Detect which cell encompasses the target text, then output its (x, y) center coordinate. 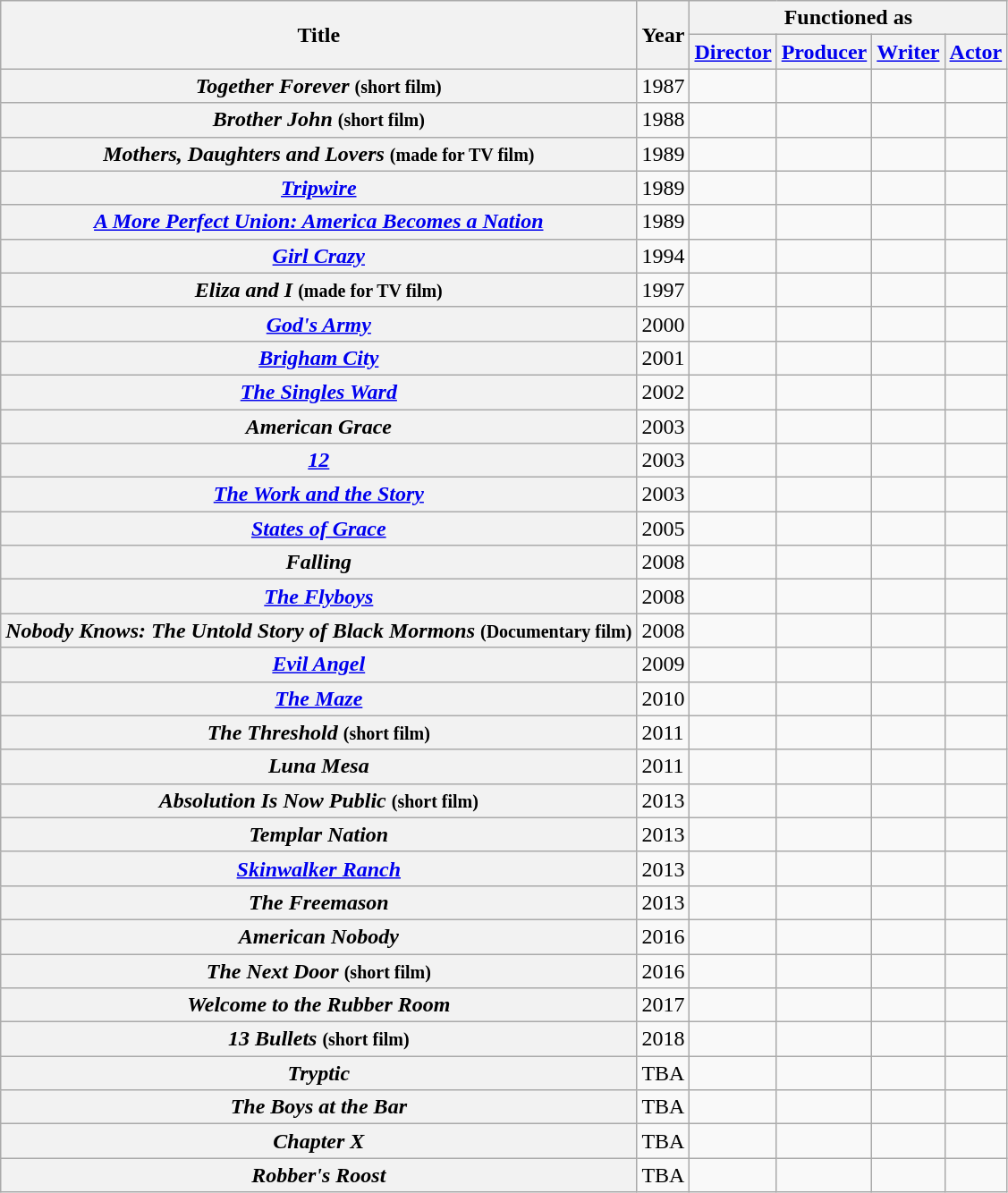
1994 (664, 256)
Year (664, 35)
The Singles Ward (318, 392)
Absolution Is Now Public (short film) (318, 800)
Title (318, 35)
2018 (664, 1039)
Falling (318, 563)
Eliza and I (made for TV film) (318, 290)
2017 (664, 1005)
Robber's Roost (318, 1175)
12 (318, 461)
Actor (976, 52)
Chapter X (318, 1141)
Nobody Knows: The Untold Story of Black Mormons (Documentary film) (318, 630)
Director (733, 52)
God's Army (318, 324)
2009 (664, 664)
Girl Crazy (318, 256)
13 Bullets (short film) (318, 1039)
Evil Angel (318, 664)
The Next Door (short film) (318, 970)
1988 (664, 120)
Together Forever (short film) (318, 86)
American Grace (318, 427)
1987 (664, 86)
Functioned as (848, 18)
Skinwalker Ranch (318, 868)
A More Perfect Union: America Becomes a Nation (318, 222)
Brigham City (318, 358)
2002 (664, 392)
The Flyboys (318, 596)
American Nobody (318, 936)
2010 (664, 698)
Mothers, Daughters and Lovers (made for TV film) (318, 154)
Welcome to the Rubber Room (318, 1005)
The Maze (318, 698)
2005 (664, 529)
Tripwire (318, 188)
The Work and the Story (318, 495)
Tryptic (318, 1073)
The Threshold (short film) (318, 732)
States of Grace (318, 529)
Luna Mesa (318, 766)
Producer (825, 52)
2001 (664, 358)
Writer (909, 52)
Brother John (short film) (318, 120)
1997 (664, 290)
Templar Nation (318, 834)
2000 (664, 324)
The Boys at the Bar (318, 1107)
The Freemason (318, 902)
